Find where the given text appears and provide that cell's center as [X, Y] coordinate. 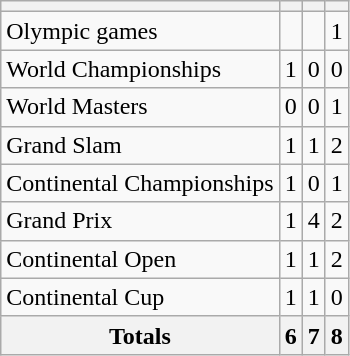
Grand Prix [140, 221]
Continental Open [140, 259]
Continental Cup [140, 297]
Continental Championships [140, 183]
Totals [140, 335]
Olympic games [140, 31]
World Masters [140, 107]
World Championships [140, 69]
7 [314, 335]
6 [290, 335]
8 [336, 335]
4 [314, 221]
Grand Slam [140, 145]
